For the text-containing cell, return its midpoint in [X, Y] coordinate format. 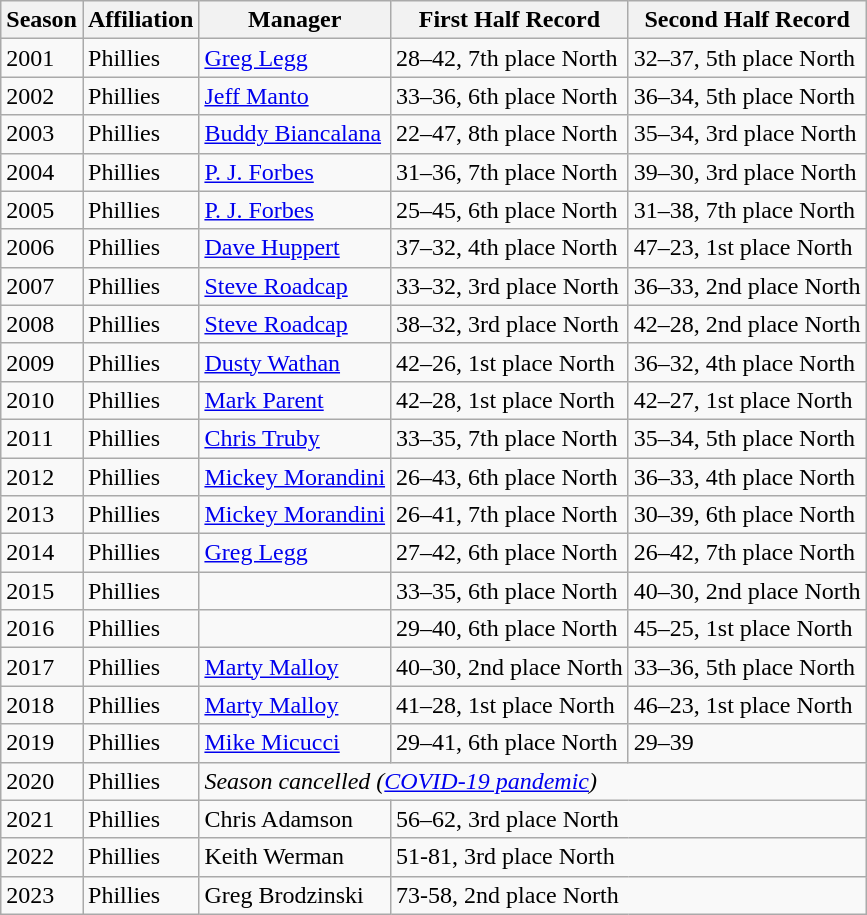
2013 [42, 515]
2019 [42, 743]
Mark Parent [295, 400]
35–34, 5th place North [747, 438]
42–28, 2nd place North [747, 324]
38–32, 3rd place North [510, 324]
27–42, 6th place North [510, 553]
25–45, 6th place North [510, 210]
First Half Record [510, 20]
46–23, 1st place North [747, 705]
22–47, 8th place North [510, 134]
2007 [42, 286]
45–25, 1st place North [747, 629]
2010 [42, 400]
2002 [42, 96]
2021 [42, 819]
51-81, 3rd place North [628, 857]
30–39, 6th place North [747, 515]
33–35, 6th place North [510, 591]
Mike Micucci [295, 743]
Greg Brodzinski [295, 895]
42–27, 1st place North [747, 400]
32–37, 5th place North [747, 58]
2003 [42, 134]
33–36, 5th place North [747, 667]
2009 [42, 362]
Chris Adamson [295, 819]
36–33, 4th place North [747, 477]
36–33, 2nd place North [747, 286]
42–26, 1st place North [510, 362]
37–32, 4th place North [510, 248]
2017 [42, 667]
2020 [42, 781]
2022 [42, 857]
42–28, 1st place North [510, 400]
29–39 [747, 743]
56–62, 3rd place North [628, 819]
2005 [42, 210]
31–38, 7th place North [747, 210]
Dave Huppert [295, 248]
Keith Werman [295, 857]
Dusty Wathan [295, 362]
2001 [42, 58]
2015 [42, 591]
26–41, 7th place North [510, 515]
26–42, 7th place North [747, 553]
36–32, 4th place North [747, 362]
35–34, 3rd place North [747, 134]
47–23, 1st place North [747, 248]
Second Half Record [747, 20]
26–43, 6th place North [510, 477]
2012 [42, 477]
Chris Truby [295, 438]
Jeff Manto [295, 96]
Buddy Biancalana [295, 134]
73-58, 2nd place North [628, 895]
33–32, 3rd place North [510, 286]
Manager [295, 20]
41–28, 1st place North [510, 705]
2016 [42, 629]
39–30, 3rd place North [747, 172]
2004 [42, 172]
31–36, 7th place North [510, 172]
33–36, 6th place North [510, 96]
28–42, 7th place North [510, 58]
2023 [42, 895]
29–40, 6th place North [510, 629]
29–41, 6th place North [510, 743]
Season cancelled (COVID-19 pandemic) [532, 781]
2018 [42, 705]
Affiliation [140, 20]
2006 [42, 248]
Season [42, 20]
2014 [42, 553]
2011 [42, 438]
33–35, 7th place North [510, 438]
36–34, 5th place North [747, 96]
2008 [42, 324]
